Search for the cell housing the specified text and yield its (x, y) center coordinate. 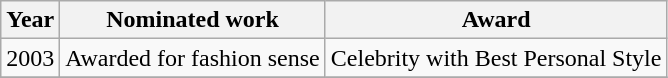
Award (496, 20)
2003 (30, 58)
Nominated work (192, 20)
Year (30, 20)
Awarded for fashion sense (192, 58)
Celebrity with Best Personal Style (496, 58)
